Return the [X, Y] coordinate for the center point of the cell that contains the specified text.  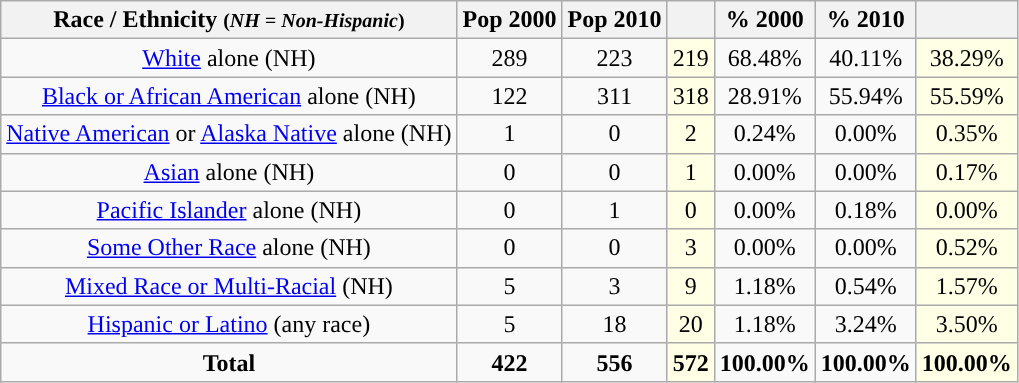
% 2000 [764, 20]
9 [690, 286]
28.91% [764, 96]
20 [690, 324]
18 [614, 324]
Race / Ethnicity (NH = Non-Hispanic) [229, 20]
Black or African American alone (NH) [229, 96]
1.57% [966, 286]
0.18% [866, 210]
3.24% [866, 324]
55.59% [966, 96]
311 [614, 96]
Pop 2010 [614, 20]
219 [690, 58]
556 [614, 362]
Pacific Islander alone (NH) [229, 210]
Total [229, 362]
Pop 2000 [510, 20]
40.11% [866, 58]
318 [690, 96]
% 2010 [866, 20]
38.29% [966, 58]
223 [614, 58]
Some Other Race alone (NH) [229, 248]
0.54% [866, 286]
55.94% [866, 96]
68.48% [764, 58]
Mixed Race or Multi-Racial (NH) [229, 286]
0.35% [966, 134]
289 [510, 58]
Hispanic or Latino (any race) [229, 324]
White alone (NH) [229, 58]
2 [690, 134]
0.52% [966, 248]
Native American or Alaska Native alone (NH) [229, 134]
Asian alone (NH) [229, 172]
0.17% [966, 172]
572 [690, 362]
422 [510, 362]
3.50% [966, 324]
0.24% [764, 134]
122 [510, 96]
